Determine the [X, Y] coordinate at the center of the cell enclosing the given text.  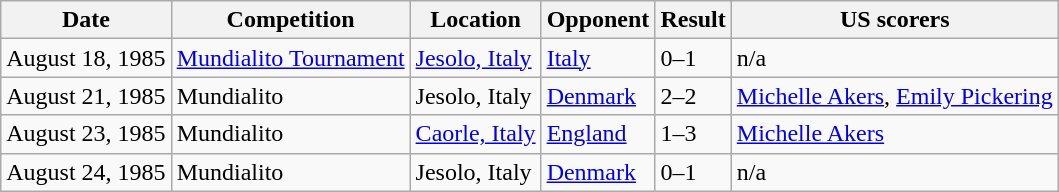
2–2 [693, 96]
US scorers [894, 20]
Mundialito Tournament [290, 58]
Michelle Akers [894, 134]
Result [693, 20]
Michelle Akers, Emily Pickering [894, 96]
August 18, 1985 [86, 58]
Opponent [598, 20]
1–3 [693, 134]
England [598, 134]
August 24, 1985 [86, 172]
Caorle, Italy [476, 134]
Competition [290, 20]
Italy [598, 58]
August 21, 1985 [86, 96]
Location [476, 20]
Date [86, 20]
August 23, 1985 [86, 134]
